From the cell containing the given text, extract its center point as (x, y) coordinate. 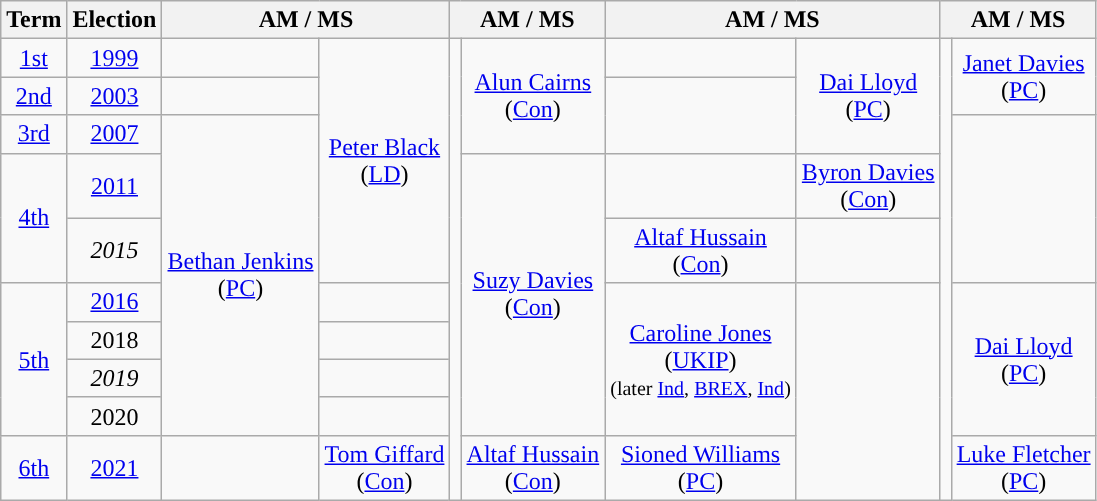
Sioned Williams(PC) (701, 468)
2019 (114, 378)
2021 (114, 468)
2018 (114, 340)
6th (34, 468)
5th (34, 359)
3rd (34, 134)
Byron Davies(Con) (868, 186)
4th (34, 218)
2020 (114, 416)
2011 (114, 186)
Janet Davies(PC) (1024, 77)
Election (114, 20)
Peter Black(LD) (384, 161)
Caroline Jones(UKIP)(later Ind, BREX, Ind) (701, 359)
Tom Giffard(Con) (384, 468)
Bethan Jenkins(PC) (240, 275)
2003 (114, 96)
Alun Cairns(Con) (533, 96)
Suzy Davies(Con) (533, 294)
2016 (114, 302)
1st (34, 58)
2015 (114, 250)
2007 (114, 134)
Term (34, 20)
Luke Fletcher(PC) (1024, 468)
1999 (114, 58)
2nd (34, 96)
